Capture the cell that displays the provided text and extract its (X, Y) central coordinate. 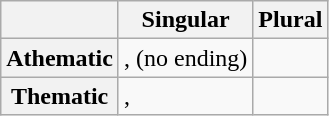
Thematic (60, 96)
Plural (290, 20)
Singular (185, 20)
, (185, 96)
, (no ending) (185, 58)
Athematic (60, 58)
